Return the (X, Y) coordinate for the center point of the cell that contains the specified text.  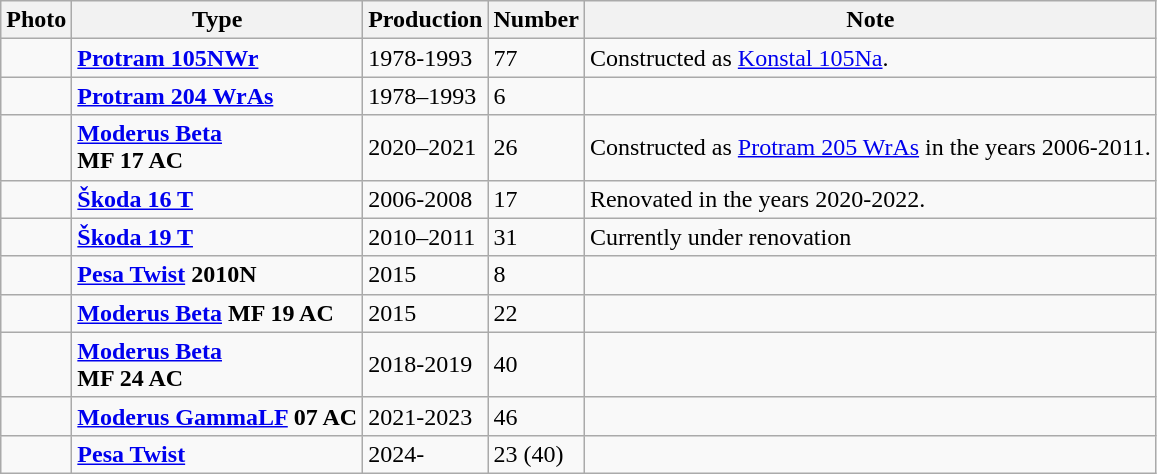
23 (40) (536, 454)
17 (536, 199)
Škoda 19 T (218, 237)
77 (536, 58)
Protram 105NWr (218, 58)
Protram 204 WrAs (218, 96)
6 (536, 96)
2018-2019 (426, 364)
Moderus BetaMF 17 AC (218, 148)
8 (536, 275)
22 (536, 313)
Number (536, 20)
Pesa Twist 2010N (218, 275)
Moderus Beta MF 19 AC (218, 313)
2010–2011 (426, 237)
2006-2008 (426, 199)
46 (536, 416)
Moderus BetaMF 24 AC (218, 364)
Constructed as Konstal 105Na. (870, 58)
2020–2021 (426, 148)
26 (536, 148)
Pesa Twist (218, 454)
Škoda 16 T (218, 199)
Photo (36, 20)
40 (536, 364)
1978-1993 (426, 58)
Renovated in the years 2020-2022. (870, 199)
Production (426, 20)
Type (218, 20)
1978–1993 (426, 96)
31 (536, 237)
2024- (426, 454)
Currently under renovation (870, 237)
2021-2023 (426, 416)
Moderus GammaLF 07 AC (218, 416)
Constructed as Protram 205 WrAs in the years 2006-2011. (870, 148)
Note (870, 20)
